Output the (X, Y) coordinate of the center of the cell containing the given text.  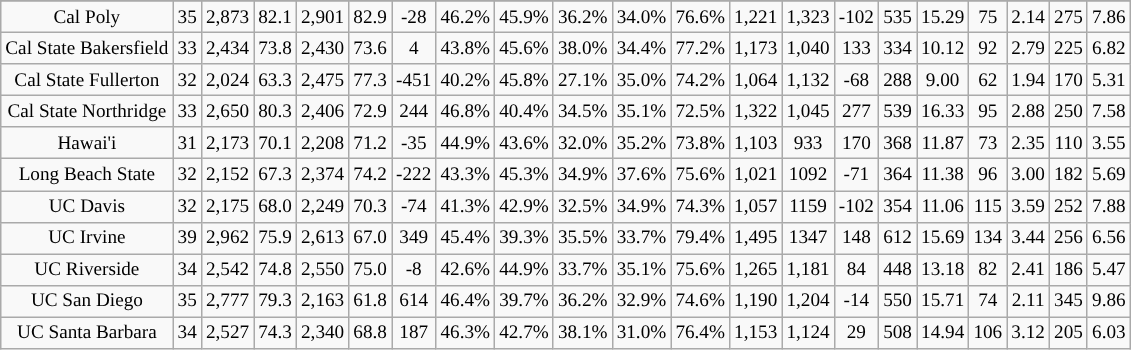
133 (856, 48)
43.6% (524, 143)
Cal State Fullerton (87, 80)
UC Irvine (87, 238)
2,650 (227, 111)
-68 (856, 80)
67.0 (370, 238)
70.3 (370, 206)
2.11 (1028, 301)
-71 (856, 175)
Cal State Bakersfield (87, 48)
62 (988, 80)
508 (898, 333)
45.8% (524, 80)
1,323 (808, 17)
Cal State Northridge (87, 111)
182 (1069, 175)
288 (898, 80)
14.94 (942, 333)
225 (1069, 48)
148 (856, 238)
550 (898, 301)
1,204 (808, 301)
32.0% (582, 143)
205 (1069, 333)
80.3 (276, 111)
244 (414, 111)
74.3 (276, 333)
Cal Poly (87, 17)
7.58 (1108, 111)
2,374 (322, 175)
2,613 (322, 238)
2,434 (227, 48)
45.3% (524, 175)
32.5% (582, 206)
110 (1069, 143)
1,064 (756, 80)
364 (898, 175)
1,057 (756, 206)
612 (898, 238)
1,103 (756, 143)
345 (1069, 301)
-14 (856, 301)
40.2% (466, 80)
45.9% (524, 17)
1,045 (808, 111)
42.7% (524, 333)
134 (988, 238)
2,024 (227, 80)
67.3 (276, 175)
77.3 (370, 80)
354 (898, 206)
9.00 (942, 80)
1,221 (756, 17)
29 (856, 333)
-451 (414, 80)
256 (1069, 238)
-8 (414, 270)
73.8% (700, 143)
3.12 (1028, 333)
38.0% (582, 48)
2,173 (227, 143)
11.06 (942, 206)
2,901 (322, 17)
106 (988, 333)
2,527 (227, 333)
614 (414, 301)
6.82 (1108, 48)
2.79 (1028, 48)
15.71 (942, 301)
46.4% (466, 301)
38.1% (582, 333)
11.38 (942, 175)
368 (898, 143)
35.2% (642, 143)
75.9 (276, 238)
11.87 (942, 143)
6.56 (1108, 238)
16.33 (942, 111)
2,175 (227, 206)
1,153 (756, 333)
7.86 (1108, 17)
4 (414, 48)
75 (988, 17)
UC Santa Barbara (87, 333)
2,873 (227, 17)
Hawai'i (87, 143)
42.6% (466, 270)
75.0 (370, 270)
96 (988, 175)
73.6 (370, 48)
2,340 (322, 333)
73.8 (276, 48)
68.8 (370, 333)
77.2% (700, 48)
74.3% (700, 206)
15.29 (942, 17)
43.3% (466, 175)
-28 (414, 17)
2,163 (322, 301)
3.44 (1028, 238)
2,249 (322, 206)
2,962 (227, 238)
535 (898, 17)
3.00 (1028, 175)
45.4% (466, 238)
74.6% (700, 301)
31.0% (642, 333)
15.69 (942, 238)
187 (414, 333)
Long Beach State (87, 175)
2.14 (1028, 17)
9.86 (1108, 301)
5.47 (1108, 270)
32.9% (642, 301)
42.9% (524, 206)
5.31 (1108, 80)
41.3% (466, 206)
2.41 (1028, 270)
-74 (414, 206)
34.0% (642, 17)
1347 (808, 238)
82.9 (370, 17)
2,208 (322, 143)
2,542 (227, 270)
277 (856, 111)
7.88 (1108, 206)
74.2% (700, 80)
UC San Diego (87, 301)
2.35 (1028, 143)
1.94 (1028, 80)
933 (808, 143)
2,550 (322, 270)
10.12 (942, 48)
5.69 (1108, 175)
72.5% (700, 111)
35.5% (582, 238)
45.6% (524, 48)
34.5% (582, 111)
UC Riverside (87, 270)
46.8% (466, 111)
-35 (414, 143)
539 (898, 111)
275 (1069, 17)
250 (1069, 111)
70.1 (276, 143)
2,475 (322, 80)
2,406 (322, 111)
1,040 (808, 48)
186 (1069, 270)
334 (898, 48)
1,322 (756, 111)
63.3 (276, 80)
31 (187, 143)
3.55 (1108, 143)
UC Davis (87, 206)
3.59 (1028, 206)
82 (988, 270)
1,265 (756, 270)
1,190 (756, 301)
1,132 (808, 80)
448 (898, 270)
34.4% (642, 48)
349 (414, 238)
61.8 (370, 301)
84 (856, 270)
40.4% (524, 111)
2,152 (227, 175)
95 (988, 111)
39.7% (524, 301)
27.1% (582, 80)
74.2 (370, 175)
71.2 (370, 143)
35.0% (642, 80)
1,495 (756, 238)
82.1 (276, 17)
73 (988, 143)
2,777 (227, 301)
115 (988, 206)
1,173 (756, 48)
72.9 (370, 111)
1159 (808, 206)
13.18 (942, 270)
37.6% (642, 175)
-222 (414, 175)
79.4% (700, 238)
74 (988, 301)
6.03 (1108, 333)
39 (187, 238)
79.3 (276, 301)
1,021 (756, 175)
43.8% (466, 48)
46.2% (466, 17)
39.3% (524, 238)
2,430 (322, 48)
46.3% (466, 333)
76.4% (700, 333)
1,181 (808, 270)
92 (988, 48)
68.0 (276, 206)
74.8 (276, 270)
252 (1069, 206)
76.6% (700, 17)
1092 (808, 175)
1,124 (808, 333)
2.88 (1028, 111)
